Identify which cell holds the provided text, then report its (x, y) central coordinate. 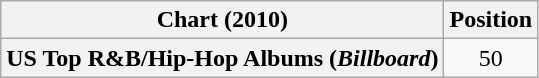
US Top R&B/Hip-Hop Albums (Billboard) (222, 58)
50 (491, 58)
Position (491, 20)
Chart (2010) (222, 20)
